Extract the (x, y) coordinate from the center of the cell holding the provided text.  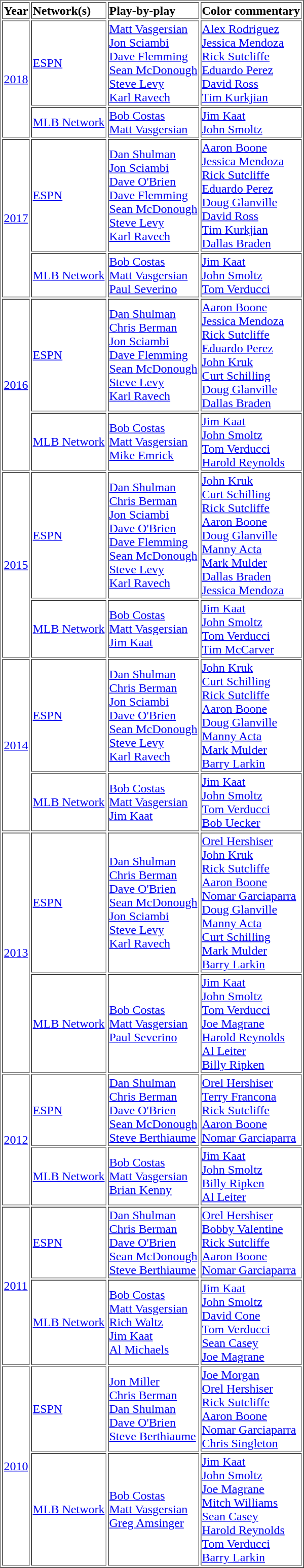
Jim KaatJohn SmoltzTom Verducci (251, 276)
Bob CostasMatt VasgersianBrian Kenny (153, 1177)
Dan ShulmanJon SciambiDave O'BrienDave FlemmingSean McDonoughSteve LevyKarl Ravech (153, 195)
Bob CostasMatt VasgersianGreg Amsinger (153, 1509)
Joe MorganOrel HershiserRick SutcliffeAaron BooneNomar GarciaparraChris Singleton (251, 1409)
Aaron BooneJessica MendozaRick SutcliffeEduardo PerezDoug GlanvilleDavid RossTim KurkjianDallas Braden (251, 195)
Jim KaatJohn SmoltzJoe MagraneMitch WilliamsSean CaseyHarold ReynoldsTom VerducciBarry Larkin (251, 1509)
Jim KaatJohn SmoltzDavid ConeTom VerducciSean CaseyJoe Magrane (251, 1322)
Year (16, 10)
Bob CostasMatt VasgersianRich WaltzJim KaatAl Michaels (153, 1322)
Jim KaatJohn SmoltzTom VerducciBob Uecker (251, 803)
Network(s) (69, 10)
Color commentary (251, 10)
Alex RodriguezJessica MendozaRick SutcliffeEduardo PerezDavid RossTim Kurkjian (251, 63)
2017 (16, 218)
2013 (16, 953)
Dan ShulmanChris BermanJon SciambiDave O'BrienDave FlemmingSean McDonoughSteve LevyKarl Ravech (153, 535)
Jon MillerChris BermanDan ShulmanDave O'BrienSteve Berthiaume (153, 1409)
2012 (16, 1140)
Orel HershiserJohn KrukRick SutcliffeAaron BooneNomar GarciaparraDoug GlanvilleManny ActaCurt SchillingMark MulderBarry Larkin (251, 902)
2016 (16, 385)
Dan ShulmanChris BermanJon SciambiDave FlemmingSean McDonoughSteve LevyKarl Ravech (153, 355)
Jim KaatJohn SmoltzTom VerducciHarold Reynolds (251, 442)
Dan ShulmanChris BermanDave O'BrienSean McDonoughJon SciambiSteve LevyKarl Ravech (153, 902)
Bob CostasMatt Vasgersian (153, 123)
Play-by-play (153, 10)
Jim KaatJohn SmoltzBilly RipkenAl Leiter (251, 1177)
Orel HershiserBobby ValentineRick SutcliffeAaron BooneNomar Garciaparra (251, 1242)
Orel HershiserTerry FranconaRick SutcliffeAaron BooneNomar Garciaparra (251, 1110)
2010 (16, 1466)
2011 (16, 1286)
Aaron BooneJessica MendozaRick SutcliffeEduardo PerezJohn KrukCurt SchillingDoug GlanvilleDallas Braden (251, 355)
John KrukCurt SchillingRick SutcliffeAaron BooneDoug GlanvilleManny ActaMark MulderDallas BradenJessica Mendoza (251, 535)
Bob CostasMatt VasgersianMike Emrick (153, 442)
2018 (16, 79)
John KrukCurt SchillingRick SutcliffeAaron BooneDoug GlanvilleManny ActaMark MulderBarry Larkin (251, 715)
Jim KaatJohn Smoltz (251, 123)
Matt VasgersianJon SciambiDave FlemmingSean McDonoughSteve LevyKarl Ravech (153, 63)
Dan ShulmanChris BermanJon SciambiDave O'BrienSean McDonoughSteve LevyKarl Ravech (153, 715)
Jim KaatJohn SmoltzTom VerducciJoe MagraneHarold ReynoldsAl LeiterBilly Ripken (251, 1024)
2015 (16, 565)
2014 (16, 745)
Jim KaatJohn SmoltzTom VerducciTim McCarver (251, 629)
